Capture the cell that displays the provided text and extract its [X, Y] central coordinate. 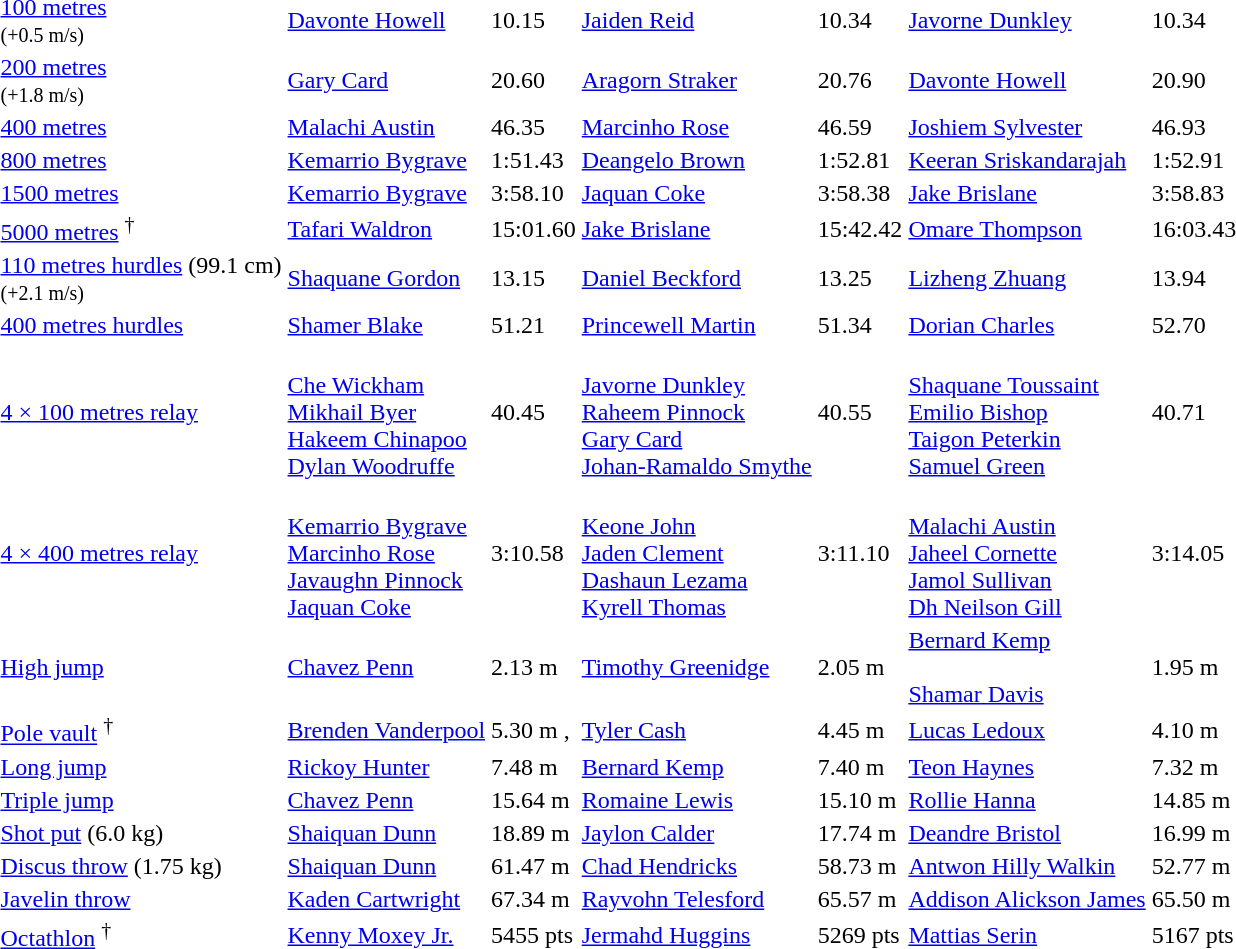
20.60 [534, 80]
15.10 m [860, 800]
Tafari Waldron [386, 229]
1:52.81 [860, 160]
7.48 m [534, 767]
40.55 [860, 412]
Kaden Cartwright [386, 899]
1:51.43 [534, 160]
5.30 m , [534, 730]
17.74 m [860, 833]
Gary Card [386, 80]
61.47 m [534, 866]
Marcinho Rose [696, 127]
Jaylon Calder [696, 833]
15:01.60 [534, 229]
67.34 m [534, 899]
58.73 m [860, 866]
40.45 [534, 412]
Deangelo Brown [696, 160]
Timothy Greenidge [696, 667]
Lucas Ledoux [1027, 730]
13.15 [534, 278]
65.57 m [860, 899]
Romaine Lewis [696, 800]
Bernard Kemp Shamar Davis [1027, 667]
Deandre Bristol [1027, 833]
Jaquan Coke [696, 193]
3:11.10 [860, 553]
3:58.10 [534, 193]
15:42.42 [860, 229]
Keone JohnJaden ClementDashaun LezamaKyrell Thomas [696, 553]
Malachi AustinJaheel CornetteJamol SullivanDh Neilson Gill [1027, 553]
Che WickhamMikhail ByerHakeem ChinapooDylan Woodruffe [386, 412]
Teon Haynes [1027, 767]
Shaquane Gordon [386, 278]
Omare Thompson [1027, 229]
Shamer Blake [386, 325]
46.59 [860, 127]
Addison Alickson James [1027, 899]
7.40 m [860, 767]
46.35 [534, 127]
Dorian Charles [1027, 325]
Bernard Kemp [696, 767]
Shaquane ToussaintEmilio BishopTaigon PeterkinSamuel Green [1027, 412]
Aragorn Straker [696, 80]
Rayvohn Telesford [696, 899]
Daniel Beckford [696, 278]
Chad Hendricks [696, 866]
51.21 [534, 325]
Tyler Cash [696, 730]
3:10.58 [534, 553]
15.64 m [534, 800]
3:58.38 [860, 193]
Joshiem Sylvester [1027, 127]
2.05 m [860, 667]
20.76 [860, 80]
Davonte Howell [1027, 80]
2.13 m [534, 667]
13.25 [860, 278]
51.34 [860, 325]
Malachi Austin [386, 127]
Keeran Sriskandarajah [1027, 160]
Rollie Hanna [1027, 800]
4.45 m [860, 730]
Javorne DunkleyRaheem PinnockGary CardJohan-Ramaldo Smythe [696, 412]
18.89 m [534, 833]
Kemarrio BygraveMarcinho RoseJavaughn PinnockJaquan Coke [386, 553]
Antwon Hilly Walkin [1027, 866]
Rickoy Hunter [386, 767]
Princewell Martin [696, 325]
Lizheng Zhuang [1027, 278]
Brenden Vanderpool [386, 730]
